Return [x, y] of the center of cell containing provided text 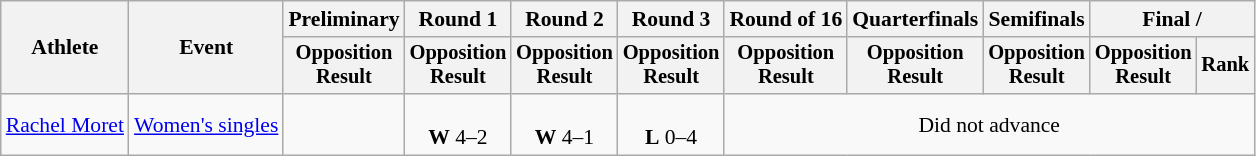
L 0–4 [672, 124]
Athlete [65, 48]
Rachel Moret [65, 124]
Women's singles [206, 124]
Round 3 [672, 19]
W 4–1 [564, 124]
Did not advance [989, 124]
Event [206, 48]
Semifinals [1036, 19]
W 4–2 [458, 124]
Round 1 [458, 19]
Round 2 [564, 19]
Preliminary [344, 19]
Final / [1172, 19]
Rank [1225, 66]
Quarterfinals [915, 19]
Round of 16 [786, 19]
